Search for the cell housing the specified text and yield its [x, y] center coordinate. 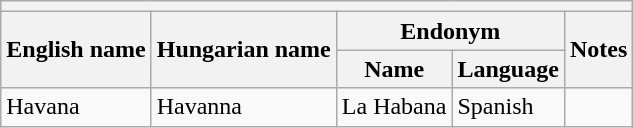
Havana [76, 107]
Language [508, 69]
Notes [598, 50]
Havanna [244, 107]
La Habana [394, 107]
Endonym [450, 31]
Hungarian name [244, 50]
English name [76, 50]
Name [394, 69]
Spanish [508, 107]
